Output the (x, y) coordinate of the center of the cell containing the given text.  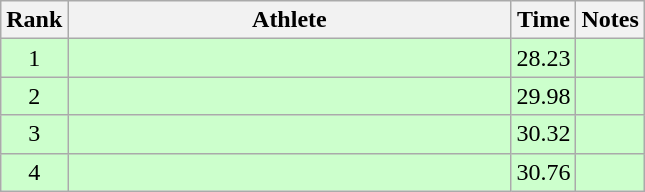
29.98 (544, 96)
Rank (34, 20)
1 (34, 58)
30.32 (544, 134)
28.23 (544, 58)
30.76 (544, 172)
4 (34, 172)
Notes (610, 20)
Athlete (290, 20)
2 (34, 96)
Time (544, 20)
3 (34, 134)
